Identify which cell holds the provided text, then report its (x, y) central coordinate. 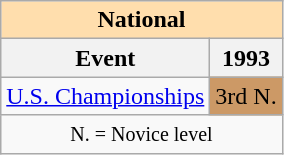
3rd N. (246, 96)
National (142, 20)
Event (106, 58)
N. = Novice level (142, 134)
1993 (246, 58)
U.S. Championships (106, 96)
